Pinpoint the cell where the given text exists, returning its (X, Y) midpoint coordinate. 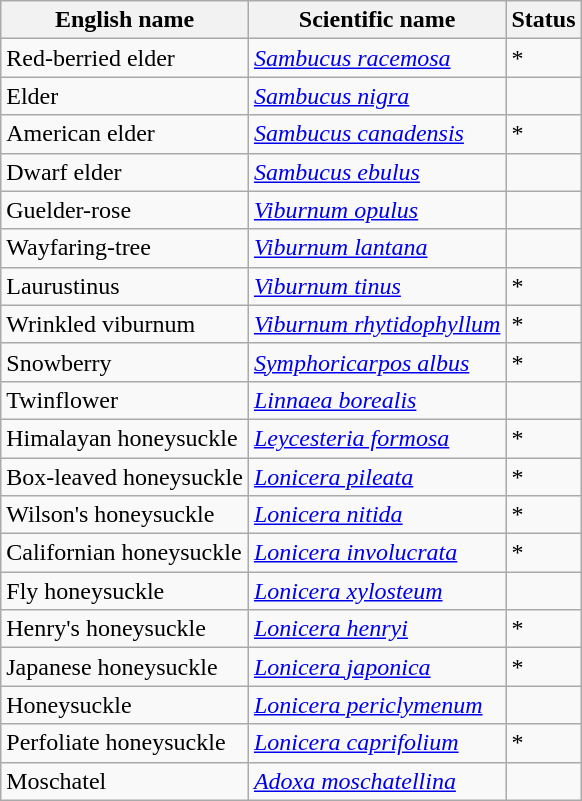
Viburnum opulus (377, 210)
Red-berried elder (125, 58)
Elder (125, 96)
Californian honeysuckle (125, 553)
Status (544, 20)
Snowberry (125, 362)
Twinflower (125, 400)
Wrinkled viburnum (125, 324)
Japanese honeysuckle (125, 667)
American elder (125, 134)
Leycesteria formosa (377, 438)
Laurustinus (125, 286)
Lonicera xylosteum (377, 591)
Sambucus racemosa (377, 58)
Henry's honeysuckle (125, 629)
Honeysuckle (125, 705)
Sambucus ebulus (377, 172)
English name (125, 20)
Symphoricarpos albus (377, 362)
Guelder-rose (125, 210)
Lonicera henryi (377, 629)
Perfoliate honeysuckle (125, 743)
Lonicera japonica (377, 667)
Lonicera pileata (377, 477)
Fly honeysuckle (125, 591)
Moschatel (125, 781)
Lonicera involucrata (377, 553)
Sambucus canadensis (377, 134)
Himalayan honeysuckle (125, 438)
Wayfaring-tree (125, 248)
Scientific name (377, 20)
Viburnum tinus (377, 286)
Viburnum rhytidophyllum (377, 324)
Lonicera periclymenum (377, 705)
Sambucus nigra (377, 96)
Box-leaved honeysuckle (125, 477)
Lonicera caprifolium (377, 743)
Lonicera nitida (377, 515)
Adoxa moschatellina (377, 781)
Viburnum lantana (377, 248)
Dwarf elder (125, 172)
Linnaea borealis (377, 400)
Wilson's honeysuckle (125, 515)
